Identify which cell holds the provided text, then report its [X, Y] central coordinate. 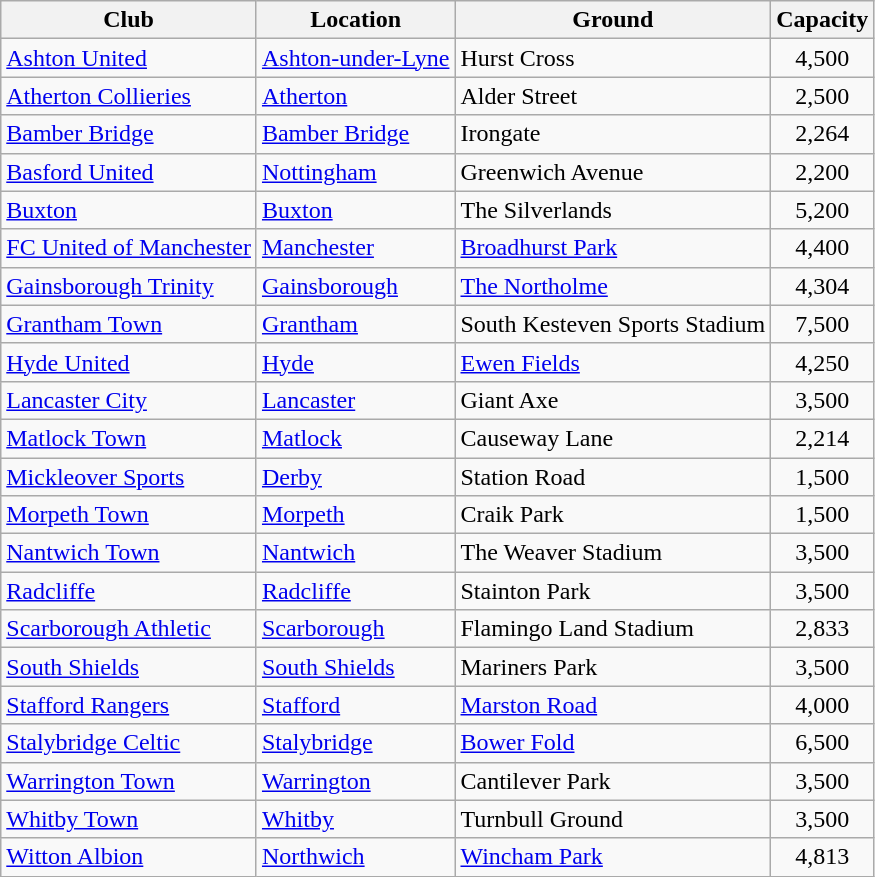
Stalybridge [356, 743]
Atherton Collieries [129, 96]
Ground [613, 20]
2,214 [822, 438]
Morpeth Town [129, 515]
Ashton United [129, 58]
Warrington [356, 781]
Hyde United [129, 362]
2,264 [822, 134]
5,200 [822, 210]
7,500 [822, 324]
Stalybridge Celtic [129, 743]
Ashton-under-Lyne [356, 58]
Hyde [356, 362]
The Silverlands [613, 210]
Stafford [356, 705]
Mariners Park [613, 667]
Wincham Park [613, 857]
Mickleover Sports [129, 477]
4,304 [822, 286]
Scarborough [356, 629]
Broadhurst Park [613, 248]
Location [356, 20]
The Weaver Stadium [613, 553]
Alder Street [613, 96]
Stainton Park [613, 591]
Marston Road [613, 705]
Grantham [356, 324]
Scarborough Athletic [129, 629]
Lancaster [356, 400]
4,500 [822, 58]
2,833 [822, 629]
Whitby Town [129, 819]
Witton Albion [129, 857]
Turnbull Ground [613, 819]
2,200 [822, 172]
Cantilever Park [613, 781]
Gainsborough [356, 286]
Gainsborough Trinity [129, 286]
Basford United [129, 172]
2,500 [822, 96]
Nantwich [356, 553]
Bower Fold [613, 743]
Craik Park [613, 515]
Irongate [613, 134]
4,250 [822, 362]
Club [129, 20]
Capacity [822, 20]
Derby [356, 477]
Atherton [356, 96]
Giant Axe [613, 400]
4,000 [822, 705]
Flamingo Land Stadium [613, 629]
Matlock [356, 438]
Greenwich Avenue [613, 172]
Warrington Town [129, 781]
Grantham Town [129, 324]
Lancaster City [129, 400]
Whitby [356, 819]
FC United of Manchester [129, 248]
4,813 [822, 857]
Hurst Cross [613, 58]
Nantwich Town [129, 553]
Station Road [613, 477]
Ewen Fields [613, 362]
Causeway Lane [613, 438]
The Northolme [613, 286]
4,400 [822, 248]
Morpeth [356, 515]
Northwich [356, 857]
Manchester [356, 248]
6,500 [822, 743]
Matlock Town [129, 438]
South Kesteven Sports Stadium [613, 324]
Stafford Rangers [129, 705]
Nottingham [356, 172]
